Detect which cell encompasses the target text, then output its (x, y) center coordinate. 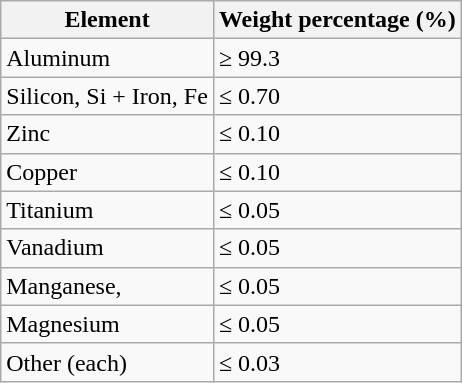
Aluminum (108, 58)
Weight percentage (%) (337, 20)
≤ 0.70 (337, 96)
Vanadium (108, 248)
≤ 0.03 (337, 362)
Zinc (108, 134)
Manganese, (108, 286)
Other (each) (108, 362)
Copper (108, 172)
Titanium (108, 210)
Element (108, 20)
Magnesium (108, 324)
Silicon, Si + Iron, Fe (108, 96)
≥ 99.3 (337, 58)
